Detect which cell encompasses the target text, then output its (x, y) center coordinate. 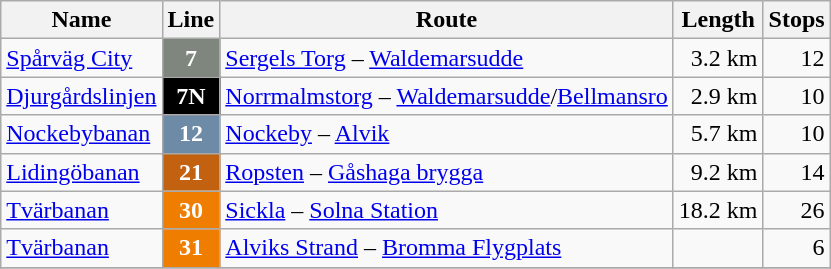
Ropsten – Gåshaga brygga (447, 172)
Alviks Strand – Bromma Flygplats (447, 248)
3.2 km (718, 58)
18.2 km (718, 210)
6 (796, 248)
Route (447, 20)
Sergels Torg – Waldemarsudde (447, 58)
Lidingöbanan (82, 172)
Nockebybanan (82, 134)
Stops (796, 20)
2.9 km (718, 96)
Length (718, 20)
7N (191, 96)
Sickla – Solna Station (447, 210)
Norrmalmstorg – Waldemarsudde/Bellmansro (447, 96)
5.7 km (718, 134)
30 (191, 210)
21 (191, 172)
Line (191, 20)
9.2 km (718, 172)
31 (191, 248)
7 (191, 58)
Spårväg City (82, 58)
Name (82, 20)
Djurgårdslinjen (82, 96)
26 (796, 210)
Nockeby – Alvik (447, 134)
14 (796, 172)
